Return [x, y] of the center of cell containing provided text 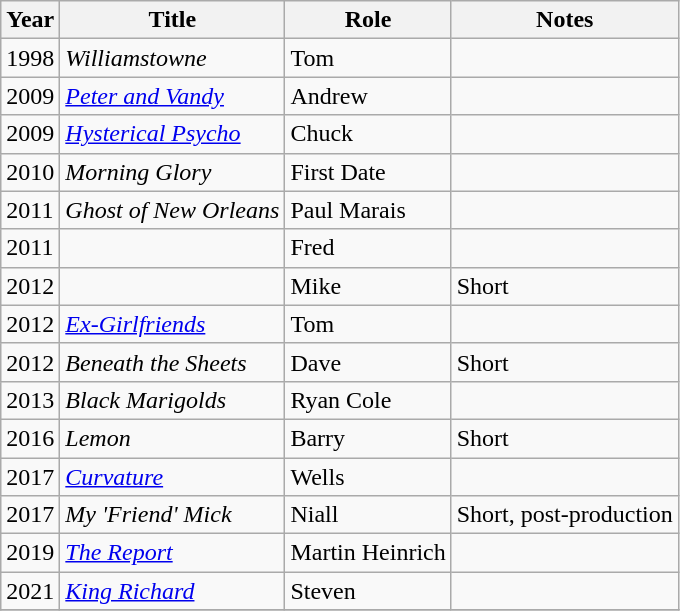
Paul Marais [368, 210]
The Report [172, 553]
2021 [30, 591]
Chuck [368, 134]
Ex-Girlfriends [172, 324]
Fred [368, 248]
Morning Glory [172, 172]
Wells [368, 477]
2016 [30, 438]
Ghost of New Orleans [172, 210]
Beneath the Sheets [172, 362]
Dave [368, 362]
Niall [368, 515]
2010 [30, 172]
Ryan Cole [368, 400]
2019 [30, 553]
1998 [30, 58]
Role [368, 20]
Barry [368, 438]
King Richard [172, 591]
Peter and Vandy [172, 96]
Black Marigolds [172, 400]
Andrew [368, 96]
Steven [368, 591]
Short, post-production [564, 515]
First Date [368, 172]
My 'Friend' Mick [172, 515]
Notes [564, 20]
Mike [368, 286]
Williamstowne [172, 58]
Title [172, 20]
Lemon [172, 438]
Year [30, 20]
Hysterical Psycho [172, 134]
Curvature [172, 477]
Martin Heinrich [368, 553]
2013 [30, 400]
